Extract the (x, y) coordinate from the center of the cell holding the provided text.  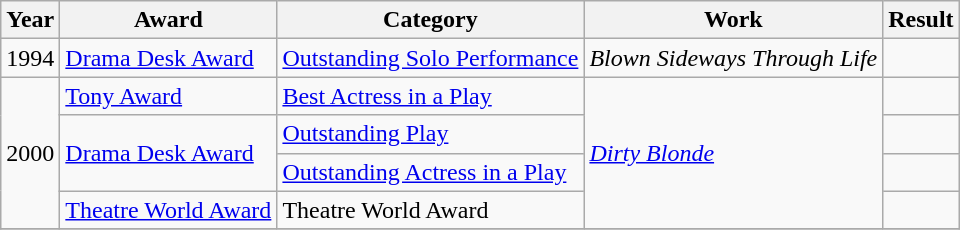
1994 (30, 58)
2000 (30, 153)
Year (30, 20)
Best Actress in a Play (430, 96)
Work (734, 20)
Blown Sideways Through Life (734, 58)
Outstanding Play (430, 134)
Category (430, 20)
Award (168, 20)
Outstanding Solo Performance (430, 58)
Dirty Blonde (734, 153)
Outstanding Actress in a Play (430, 172)
Result (921, 20)
Tony Award (168, 96)
